Scan for the cell matching the given text and deliver its [x, y] coordinate at center. 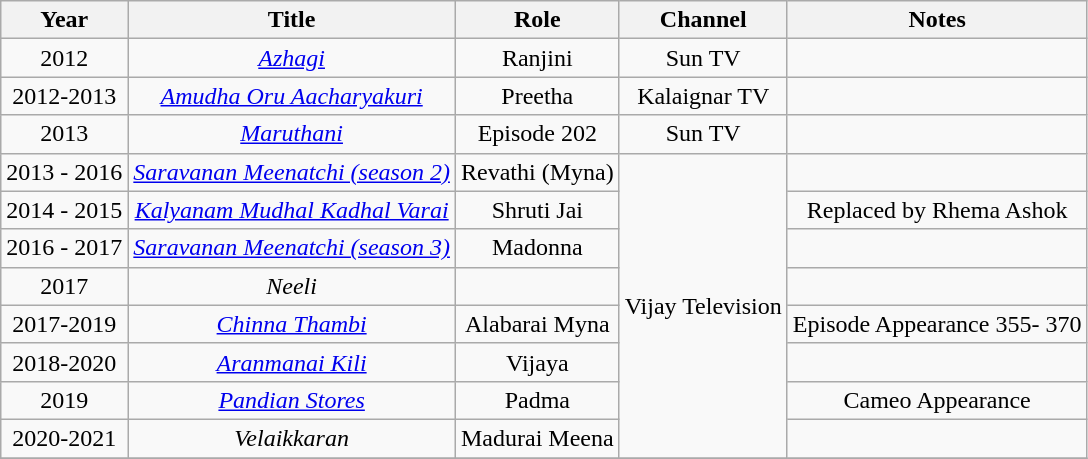
Amudha Oru Aacharyakuri [292, 96]
Episode 202 [537, 134]
2020-2021 [64, 438]
Kalyanam Mudhal Kadhal Varai [292, 210]
Vijay Television [703, 305]
Vijaya [537, 362]
Preetha [537, 96]
2012-2013 [64, 96]
Madurai Meena [537, 438]
Replaced by Rhema Ashok [937, 210]
Ranjini [537, 58]
Madonna [537, 248]
2019 [64, 400]
Year [64, 20]
Saravanan Meenatchi (season 3) [292, 248]
Aranmanai Kili [292, 362]
Alabarai Myna [537, 324]
Maruthani [292, 134]
Cameo Appearance [937, 400]
Saravanan Meenatchi (season 2) [292, 172]
Notes [937, 20]
2013 - 2016 [64, 172]
Padma [537, 400]
2012 [64, 58]
Neeli [292, 286]
Role [537, 20]
2014 - 2015 [64, 210]
Velaikkaran [292, 438]
2013 [64, 134]
Channel [703, 20]
2017-2019 [64, 324]
Revathi (Myna) [537, 172]
Kalaignar TV [703, 96]
Azhagi [292, 58]
Title [292, 20]
2017 [64, 286]
Chinna Thambi [292, 324]
Episode Appearance 355- 370 [937, 324]
2016 - 2017 [64, 248]
Pandian Stores [292, 400]
Shruti Jai [537, 210]
2018-2020 [64, 362]
